Search for the cell housing the specified text and yield its [x, y] center coordinate. 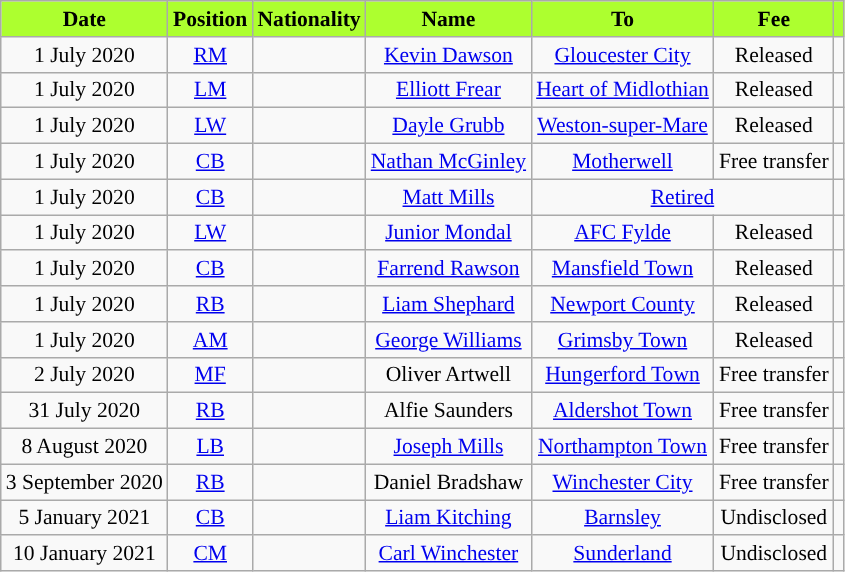
Sunderland [622, 554]
Daniel Bradshaw [448, 482]
Nationality [308, 19]
AM [210, 340]
31 July 2020 [84, 411]
Retired [682, 197]
Heart of Midlothian [622, 90]
Joseph Mills [448, 447]
Date [84, 19]
10 January 2021 [84, 554]
Fee [774, 19]
Farrend Rawson [448, 269]
Aldershot Town [622, 411]
5 January 2021 [84, 518]
To [622, 19]
LM [210, 90]
Barnsley [622, 518]
Northampton Town [622, 447]
Dayle Grubb [448, 126]
Name [448, 19]
AFC Fylde [622, 233]
Grimsby Town [622, 340]
Alfie Saunders [448, 411]
Position [210, 19]
LB [210, 447]
MF [210, 375]
George Williams [448, 340]
Carl Winchester [448, 554]
Nathan McGinley [448, 162]
Junior Mondal [448, 233]
2 July 2020 [84, 375]
Kevin Dawson [448, 55]
Mansfield Town [622, 269]
Winchester City [622, 482]
Oliver Artwell [448, 375]
Liam Kitching [448, 518]
8 August 2020 [84, 447]
Hungerford Town [622, 375]
RM [210, 55]
Liam Shephard [448, 304]
Weston-super-Mare [622, 126]
Newport County [622, 304]
Matt Mills [448, 197]
Motherwell [622, 162]
Gloucester City [622, 55]
CM [210, 554]
3 September 2020 [84, 482]
Elliott Frear [448, 90]
